Extract the (X, Y) coordinate from the center of the cell holding the provided text.  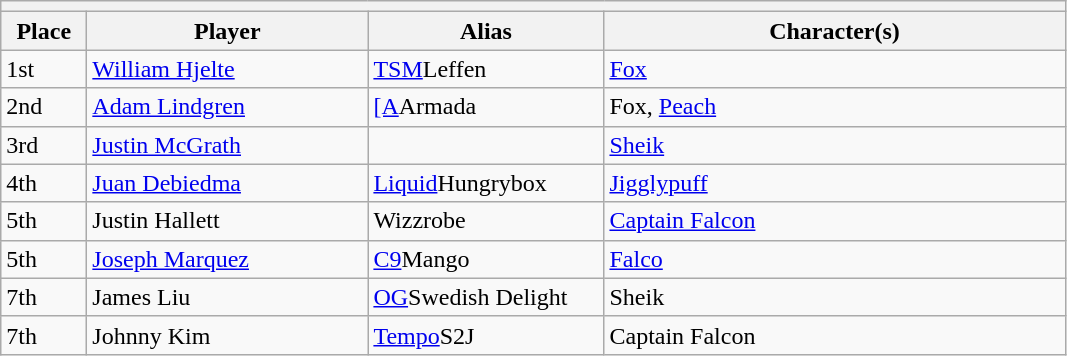
William Hjelte (228, 69)
C9Mango (486, 259)
Jigglypuff (834, 183)
Wizzrobe (486, 221)
TempoS2J (486, 335)
James Liu (228, 297)
Falco (834, 259)
Justin Hallett (228, 221)
Player (228, 31)
Alias (486, 31)
1st (44, 69)
Juan Debiedma (228, 183)
Fox, Peach (834, 107)
Joseph Marquez (228, 259)
Justin McGrath (228, 145)
3rd (44, 145)
TSMLeffen (486, 69)
OGSwedish Delight (486, 297)
4th (44, 183)
LiquidHungrybox (486, 183)
Johnny Kim (228, 335)
Fox (834, 69)
[AArmada (486, 107)
Place (44, 31)
2nd (44, 107)
Adam Lindgren (228, 107)
Character(s) (834, 31)
